Identify which cell holds the provided text, then report its [x, y] central coordinate. 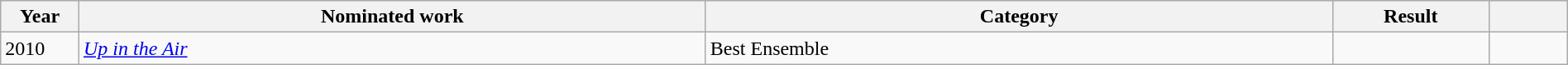
Nominated work [392, 17]
Up in the Air [392, 48]
2010 [40, 48]
Year [40, 17]
Category [1019, 17]
Result [1411, 17]
Best Ensemble [1019, 48]
